Return the [X, Y] coordinate for the center point of the cell that contains the specified text.  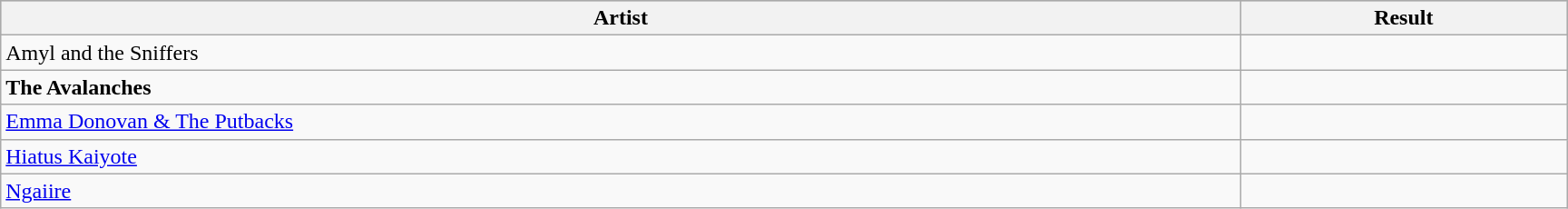
Emma Donovan & The Putbacks [621, 122]
Amyl and the Sniffers [621, 53]
Result [1404, 18]
Hiatus Kaiyote [621, 156]
Artist [621, 18]
The Avalanches [621, 87]
Ngaiire [621, 191]
